For the text-containing cell, return its midpoint in (x, y) coordinate format. 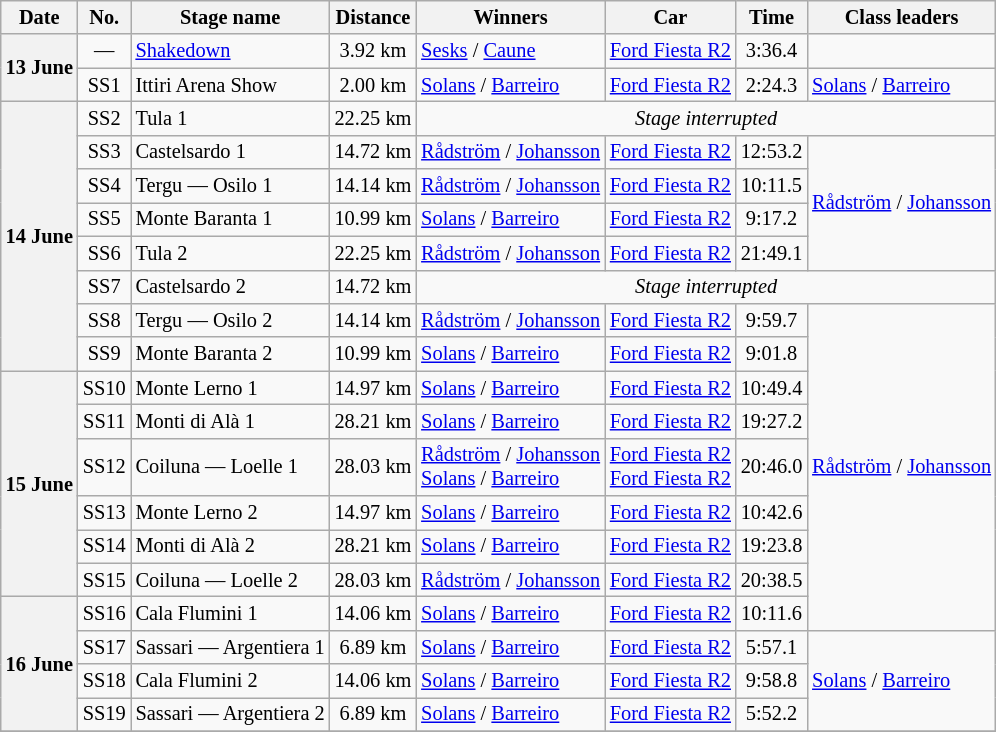
5:52.2 (772, 714)
SS16 (104, 613)
SS4 (104, 186)
Class leaders (902, 17)
21:49.1 (772, 253)
9:59.7 (772, 320)
3.92 km (374, 51)
SS9 (104, 354)
13 June (40, 68)
3:36.4 (772, 51)
Ford Fiesta R2Ford Fiesta R2 (670, 467)
Monti di Alà 2 (230, 546)
Car (670, 17)
No. (104, 17)
Rådström / JohanssonSolans / Barreiro (510, 467)
20:46.0 (772, 467)
5:57.1 (772, 647)
SS3 (104, 152)
Monte Baranta 1 (230, 219)
Monte Lerno 1 (230, 388)
12:53.2 (772, 152)
Sassari — Argentiera 1 (230, 647)
Sesks / Caune (510, 51)
Castelsardo 1 (230, 152)
Cala Flumini 1 (230, 613)
Monte Lerno 2 (230, 513)
10:49.4 (772, 388)
9:58.8 (772, 681)
Tula 1 (230, 118)
15 June (40, 484)
Castelsardo 2 (230, 287)
Sassari — Argentiera 2 (230, 714)
SS18 (104, 681)
Monti di Alà 1 (230, 421)
SS11 (104, 421)
10:42.6 (772, 513)
20:38.5 (772, 580)
SS10 (104, 388)
10:11.6 (772, 613)
SS8 (104, 320)
SS13 (104, 513)
SS5 (104, 219)
Shakedown (230, 51)
2.00 km (374, 85)
SS15 (104, 580)
Cala Flumini 2 (230, 681)
SS2 (104, 118)
Ittiri Arena Show (230, 85)
SS14 (104, 546)
Coiluna — Loelle 2 (230, 580)
9:01.8 (772, 354)
SS7 (104, 287)
Time (772, 17)
SS12 (104, 467)
14 June (40, 236)
Tula 2 (230, 253)
— (104, 51)
Coiluna — Loelle 1 (230, 467)
Monte Baranta 2 (230, 354)
9:17.2 (772, 219)
10:11.5 (772, 186)
Date (40, 17)
SS6 (104, 253)
16 June (40, 664)
SS1 (104, 85)
2:24.3 (772, 85)
Tergu — Osilo 2 (230, 320)
SS19 (104, 714)
Stage name (230, 17)
Distance (374, 17)
Tergu — Osilo 1 (230, 186)
SS17 (104, 647)
Winners (510, 17)
19:27.2 (772, 421)
19:23.8 (772, 546)
